Output the (X, Y) coordinate of the center of the cell containing the given text.  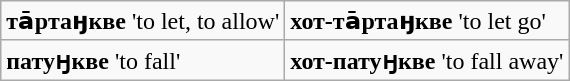
хот-патуӈкве 'to fall away' (427, 60)
хот-та̄ртаӈкве 'to let go' (427, 21)
патуӈкве 'to fall' (143, 60)
та̄ртаӈкве 'to let, to allow' (143, 21)
